For the text-containing cell, return its midpoint in (X, Y) coordinate format. 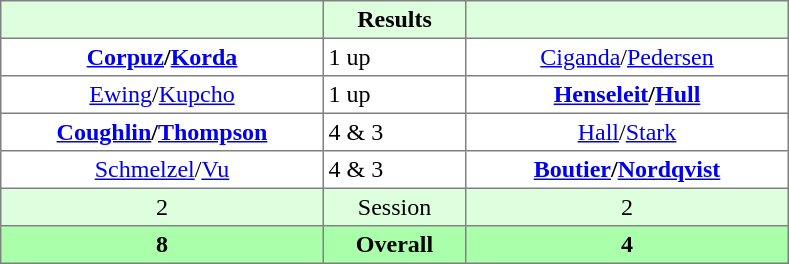
Ewing/Kupcho (162, 95)
4 (627, 245)
Overall (394, 245)
Boutier/Nordqvist (627, 170)
Coughlin/Thompson (162, 132)
Henseleit/Hull (627, 95)
Corpuz/Korda (162, 57)
Results (394, 20)
Session (394, 207)
8 (162, 245)
Schmelzel/Vu (162, 170)
Hall/Stark (627, 132)
Ciganda/Pedersen (627, 57)
